Identify which cell holds the provided text, then report its [x, y] central coordinate. 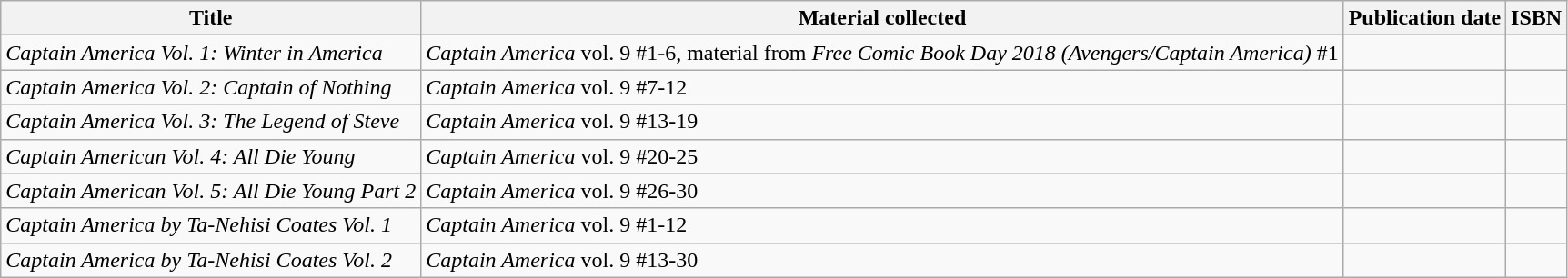
Captain America vol. 9 #13-19 [882, 122]
ISBN [1537, 18]
Captain American Vol. 5: All Die Young Part 2 [211, 191]
Captain America Vol. 2: Captain of Nothing [211, 87]
Title [211, 18]
Captain America Vol. 1: Winter in America [211, 53]
Captain American Vol. 4: All Die Young [211, 156]
Captain America vol. 9 #1-6, material from Free Comic Book Day 2018 (Avengers/Captain America) #1 [882, 53]
Captain America vol. 9 #26-30 [882, 191]
Publication date [1424, 18]
Captain America vol. 9 #20-25 [882, 156]
Material collected [882, 18]
Captain America by Ta-Nehisi Coates Vol. 1 [211, 225]
Captain America vol. 9 #13-30 [882, 260]
Captain America vol. 9 #1-12 [882, 225]
Captain America Vol. 3: The Legend of Steve [211, 122]
Captain America vol. 9 #7-12 [882, 87]
Captain America by Ta-Nehisi Coates Vol. 2 [211, 260]
